Detect which cell encompasses the target text, then output its (x, y) center coordinate. 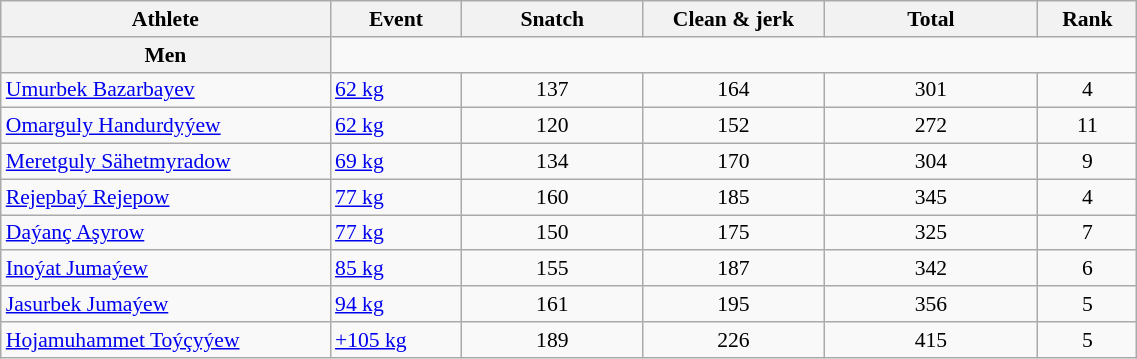
195 (734, 304)
Men (166, 55)
161 (552, 304)
301 (931, 90)
Snatch (552, 19)
185 (734, 197)
Rejepbaý Rejepow (166, 197)
9 (1088, 162)
Inoýat Jumaýew (166, 269)
Total (931, 19)
325 (931, 233)
134 (552, 162)
415 (931, 340)
342 (931, 269)
152 (734, 126)
11 (1088, 126)
Omarguly Handurdyýew (166, 126)
6 (1088, 269)
160 (552, 197)
272 (931, 126)
170 (734, 162)
120 (552, 126)
Daýanç Aşyrow (166, 233)
Hojamuhammet Toýçyýew (166, 340)
85 kg (396, 269)
Event (396, 19)
164 (734, 90)
304 (931, 162)
7 (1088, 233)
69 kg (396, 162)
345 (931, 197)
+105 kg (396, 340)
226 (734, 340)
150 (552, 233)
Umurbek Bazarbayev (166, 90)
Clean & jerk (734, 19)
Jasurbek Jumaýew (166, 304)
Rank (1088, 19)
155 (552, 269)
189 (552, 340)
356 (931, 304)
137 (552, 90)
Athlete (166, 19)
175 (734, 233)
187 (734, 269)
Meretguly Sähetmyradow (166, 162)
94 kg (396, 304)
